Search for the cell housing the specified text and yield its [X, Y] center coordinate. 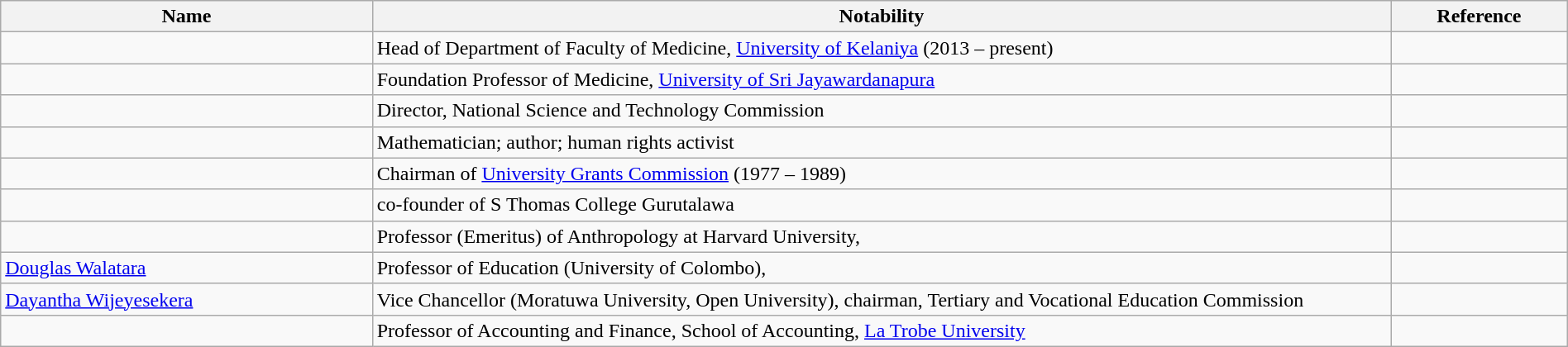
Head of Department of Faculty of Medicine, University of Kelaniya (2013 – present) [882, 48]
Vice Chancellor (Moratuwa University, Open University), chairman, Tertiary and Vocational Education Commission [882, 299]
Chairman of University Grants Commission (1977 – 1989) [882, 173]
Reference [1480, 17]
co-founder of S Thomas College Gurutalawa [882, 205]
Professor of Accounting and Finance, School of Accounting, La Trobe University [882, 330]
Director, National Science and Technology Commission [882, 111]
Foundation Professor of Medicine, University of Sri Jayawardanapura [882, 79]
Notability [882, 17]
Name [187, 17]
Professor of Education (University of Colombo), [882, 268]
Dayantha Wijeyesekera [187, 299]
Mathematician; author; human rights activist [882, 142]
Douglas Walatara [187, 268]
Professor (Emeritus) of Anthropology at Harvard University, [882, 236]
